Detect which cell encompasses the target text, then output its [x, y] center coordinate. 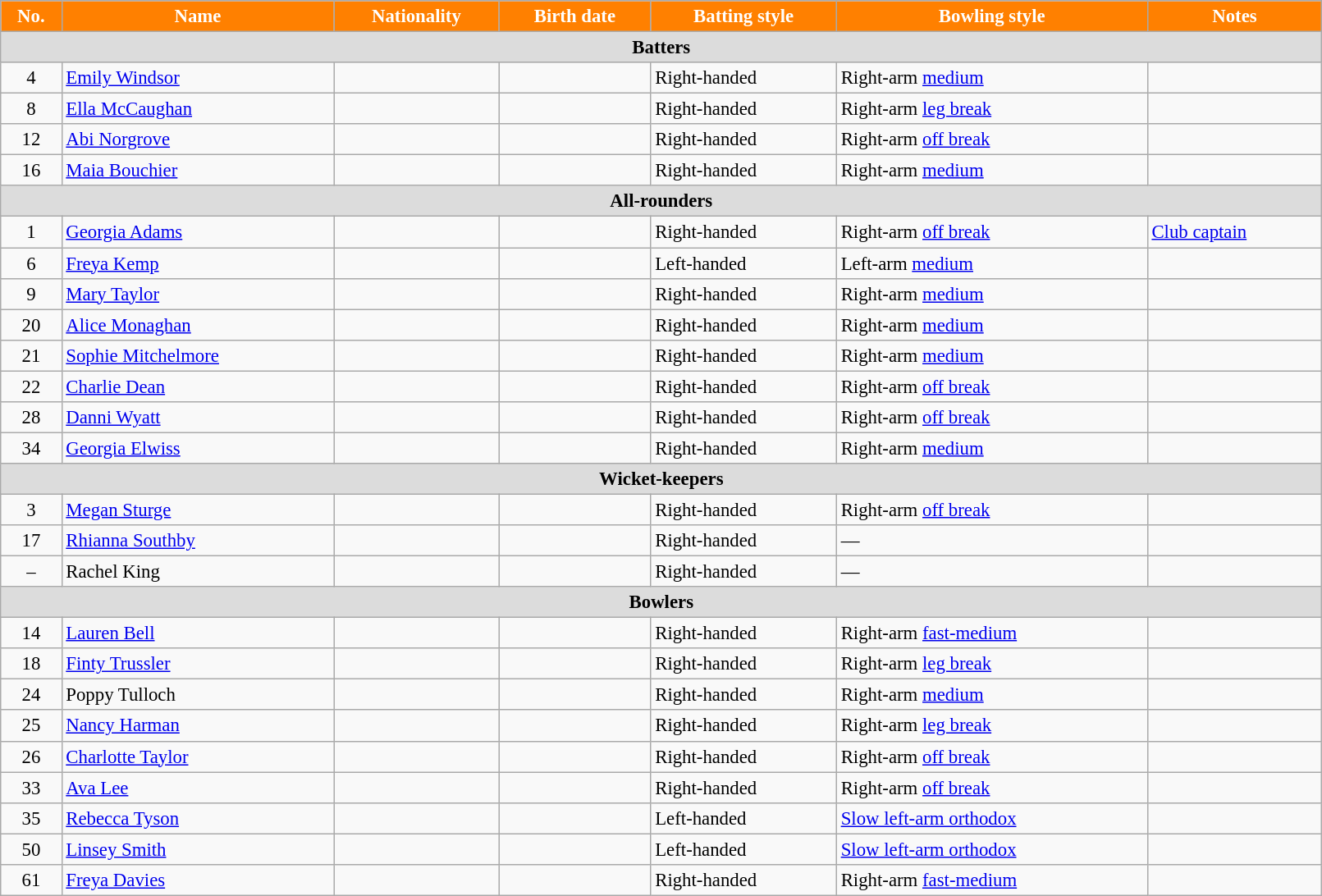
Nancy Harman [198, 726]
Charlotte Taylor [198, 757]
Rebecca Tyson [198, 818]
3 [31, 510]
1 [31, 232]
Freya Kemp [198, 263]
25 [31, 726]
Freya Davies [198, 880]
All-rounders [661, 201]
20 [31, 325]
33 [31, 788]
18 [31, 664]
Georgia Adams [198, 232]
28 [31, 418]
6 [31, 263]
Bowlers [661, 602]
Rhianna Southby [198, 541]
26 [31, 757]
Danni Wyatt [198, 418]
Batters [661, 48]
Charlie Dean [198, 386]
Finty Trussler [198, 664]
Bowling style [991, 16]
4 [31, 78]
Rachel King [198, 572]
Alice Monaghan [198, 325]
Club captain [1234, 232]
Sophie Mitchelmore [198, 355]
Megan Sturge [198, 510]
Notes [1234, 16]
12 [31, 139]
Maia Bouchier [198, 171]
Georgia Elwiss [198, 448]
61 [31, 880]
9 [31, 294]
14 [31, 633]
17 [31, 541]
Abi Norgrove [198, 139]
50 [31, 849]
8 [31, 109]
Wicket-keepers [661, 479]
Lauren Bell [198, 633]
Ella McCaughan [198, 109]
Batting style [743, 16]
Name [198, 16]
Left-arm medium [991, 263]
21 [31, 355]
Ava Lee [198, 788]
Poppy Tulloch [198, 695]
Emily Windsor [198, 78]
16 [31, 171]
22 [31, 386]
Birth date [574, 16]
Mary Taylor [198, 294]
24 [31, 695]
35 [31, 818]
Nationality [417, 16]
No. [31, 16]
34 [31, 448]
– [31, 572]
Linsey Smith [198, 849]
